Return (x, y) of the center of cell containing provided text 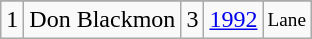
3 (192, 20)
Lane (287, 20)
1992 (234, 20)
Don Blackmon (102, 20)
1 (12, 20)
